Find where the given text appears and provide that cell's center as [x, y] coordinate. 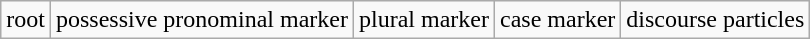
discourse particles [716, 20]
possessive pronominal marker [202, 20]
case marker [557, 20]
plural marker [424, 20]
root [26, 20]
